Locate the cell with the specified text and output its (X, Y) center coordinate. 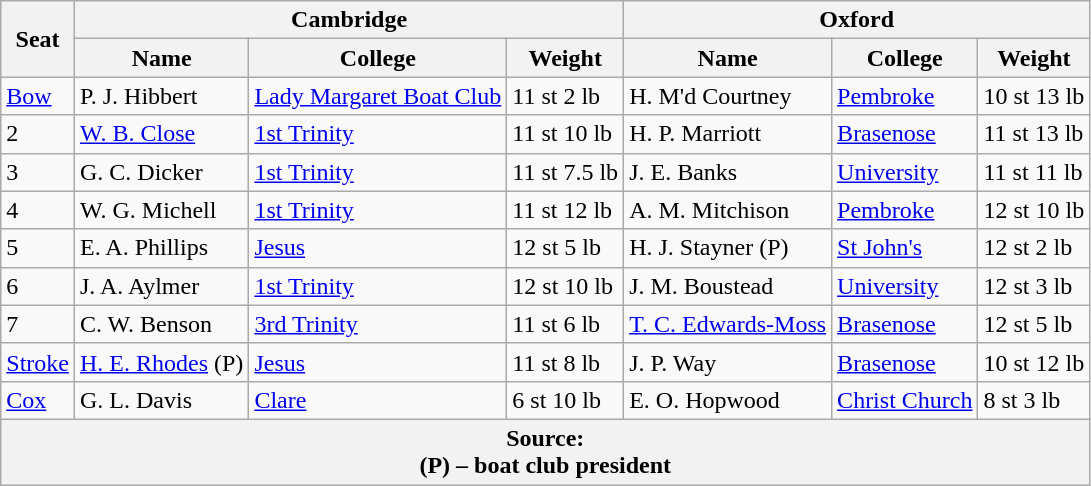
11 st 12 lb (566, 210)
6 (38, 286)
J. E. Banks (728, 172)
G. L. Davis (161, 400)
Source:(P) – boat club president (546, 452)
12 st 2 lb (1034, 248)
11 st 7.5 lb (566, 172)
St John's (905, 248)
Seat (38, 39)
11 st 10 lb (566, 134)
H. M'd Courtney (728, 96)
11 st 13 lb (1034, 134)
7 (38, 324)
2 (38, 134)
Christ Church (905, 400)
J. P. Way (728, 362)
12 st 3 lb (1034, 286)
Cambridge (348, 20)
Cox (38, 400)
3rd Trinity (378, 324)
5 (38, 248)
P. J. Hibbert (161, 96)
C. W. Benson (161, 324)
Oxford (857, 20)
Clare (378, 400)
4 (38, 210)
J. M. Boustead (728, 286)
Lady Margaret Boat Club (378, 96)
Stroke (38, 362)
E. O. Hopwood (728, 400)
8 st 3 lb (1034, 400)
10 st 12 lb (1034, 362)
W. G. Michell (161, 210)
6 st 10 lb (566, 400)
T. C. Edwards-Moss (728, 324)
W. B. Close (161, 134)
Bow (38, 96)
11 st 6 lb (566, 324)
J. A. Aylmer (161, 286)
H. P. Marriott (728, 134)
11 st 2 lb (566, 96)
10 st 13 lb (1034, 96)
3 (38, 172)
11 st 11 lb (1034, 172)
11 st 8 lb (566, 362)
E. A. Phillips (161, 248)
H. E. Rhodes (P) (161, 362)
H. J. Stayner (P) (728, 248)
A. M. Mitchison (728, 210)
G. C. Dicker (161, 172)
